Provide the [x, y] coordinate of the cell's center where the given text is located.  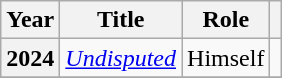
Undisputed [121, 58]
Year [30, 20]
Himself [226, 58]
Title [121, 20]
Role [226, 20]
2024 [30, 58]
